For the text-containing cell, return its midpoint in [x, y] coordinate format. 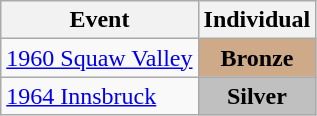
Individual [257, 20]
1960 Squaw Valley [100, 58]
Bronze [257, 58]
Event [100, 20]
1964 Innsbruck [100, 96]
Silver [257, 96]
